Return the (X, Y) coordinate for the center point of the cell that contains the specified text.  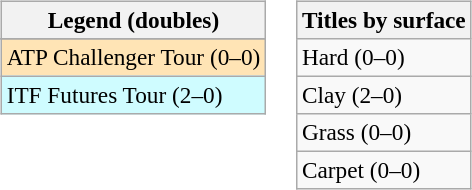
Titles by surface (384, 20)
Grass (0–0) (384, 133)
Clay (2–0) (384, 95)
ATP Challenger Tour (0–0) (133, 57)
Hard (0–0) (384, 57)
Legend (doubles) (133, 20)
Carpet (0–0) (384, 171)
ITF Futures Tour (2–0) (133, 95)
